Extract the (X, Y) coordinate from the center of the cell holding the provided text.  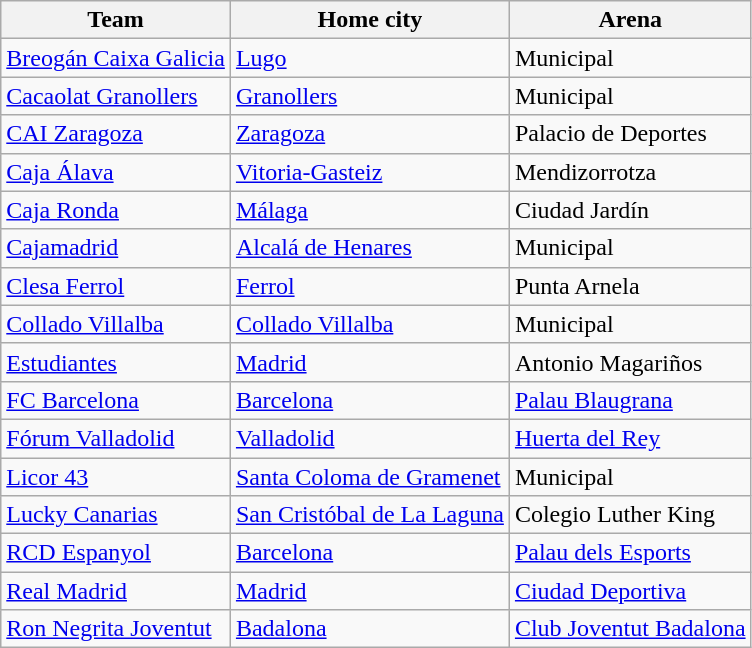
Fórum Valladolid (116, 438)
Team (116, 20)
Valladolid (370, 438)
Palau Blaugrana (630, 400)
CAI Zaragoza (116, 134)
Santa Coloma de Gramenet (370, 477)
Lugo (370, 58)
Antonio Magariños (630, 362)
FC Barcelona (116, 400)
Home city (370, 20)
RCD Espanyol (116, 553)
Huerta del Rey (630, 438)
Granollers (370, 96)
Caja Ronda (116, 210)
Ciudad Deportiva (630, 591)
Arena (630, 20)
Club Joventut Badalona (630, 629)
Ron Negrita Joventut (116, 629)
Caja Álava (116, 172)
Breogán Caixa Galicia (116, 58)
Badalona (370, 629)
Vitoria-Gasteiz (370, 172)
Cajamadrid (116, 248)
Mendizorrotza (630, 172)
Clesa Ferrol (116, 286)
Palacio de Deportes (630, 134)
Cacaolat Granollers (116, 96)
Alcalá de Henares (370, 248)
Zaragoza (370, 134)
Ciudad Jardín (630, 210)
Punta Arnela (630, 286)
Ferrol (370, 286)
Real Madrid (116, 591)
Colegio Luther King (630, 515)
Lucky Canarias (116, 515)
Estudiantes (116, 362)
Licor 43 (116, 477)
Málaga (370, 210)
San Cristóbal de La Laguna (370, 515)
Palau dels Esports (630, 553)
